Provide the (x, y) coordinate of the cell's center where the given text is located.  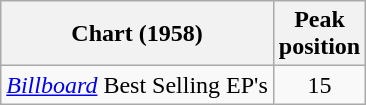
Billboard Best Selling EP's (138, 85)
Chart (1958) (138, 34)
15 (319, 85)
Peakposition (319, 34)
